Output the [X, Y] coordinate of the center of the cell containing the given text.  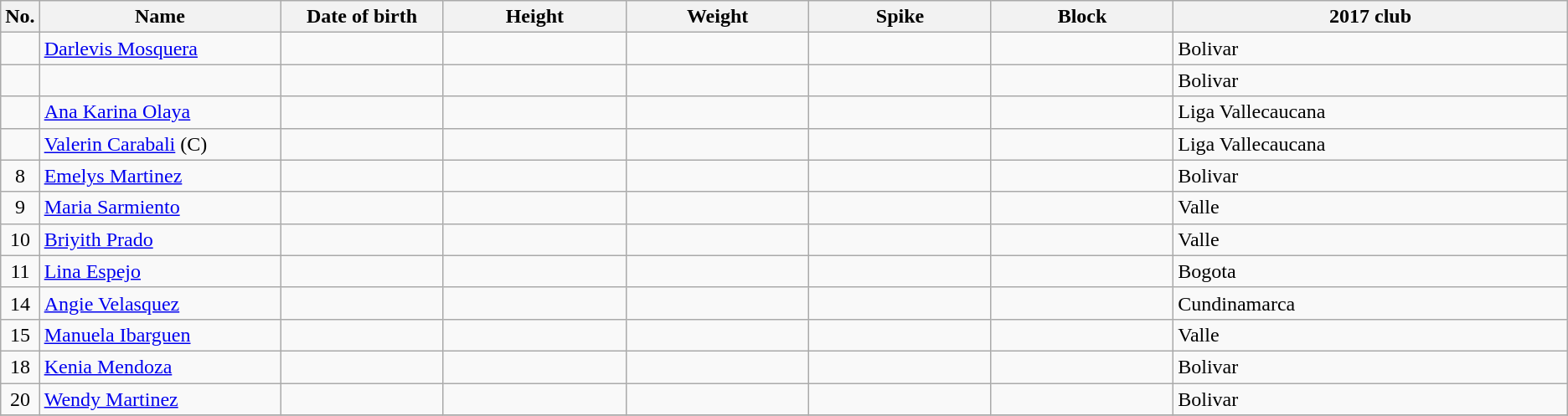
No. [20, 17]
14 [20, 303]
Date of birth [362, 17]
10 [20, 239]
Wendy Martinez [160, 399]
Height [534, 17]
Manuela Ibarguen [160, 335]
Lina Espejo [160, 271]
Maria Sarmiento [160, 208]
8 [20, 176]
20 [20, 399]
Angie Velasquez [160, 303]
Valerin Carabali (C) [160, 144]
9 [20, 208]
Bogota [1370, 271]
11 [20, 271]
Emelys Martinez [160, 176]
2017 club [1370, 17]
Name [160, 17]
15 [20, 335]
Briyith Prado [160, 239]
Kenia Mendoza [160, 367]
Darlevis Mosquera [160, 49]
Block [1082, 17]
Weight [717, 17]
Ana Karina Olaya [160, 112]
18 [20, 367]
Cundinamarca [1370, 303]
Spike [900, 17]
